Extract the (X, Y) coordinate from the center of the cell holding the provided text.  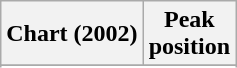
Peakposition (189, 34)
Chart (2002) (72, 34)
